Detect which cell encompasses the target text, then output its (x, y) center coordinate. 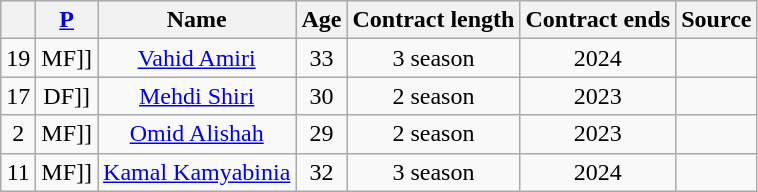
Age (322, 20)
30 (322, 96)
Contract ends (598, 20)
P (67, 20)
Contract length (434, 20)
Kamal Kamyabinia (197, 172)
Source (716, 20)
11 (18, 172)
29 (322, 134)
Omid Alishah (197, 134)
2 (18, 134)
32 (322, 172)
Name (197, 20)
Mehdi Shiri (197, 96)
19 (18, 58)
Vahid Amiri (197, 58)
33 (322, 58)
17 (18, 96)
DF]] (67, 96)
